Output the [X, Y] coordinate of the center of the cell containing the given text.  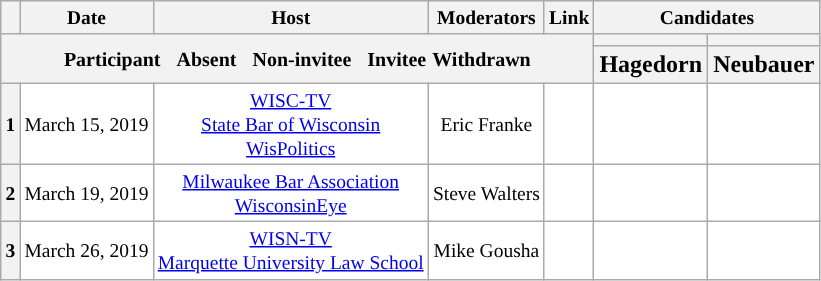
March 15, 2019 [86, 124]
Host [290, 18]
1 [10, 124]
Neubauer [764, 64]
Moderators [486, 18]
Link [568, 18]
Mike Gousha [486, 250]
March 26, 2019 [86, 250]
March 19, 2019 [86, 192]
Hagedorn [651, 64]
WISN-TVMarquette University Law School [290, 250]
Date [86, 18]
Eric Franke [486, 124]
Steve Walters [486, 192]
2 [10, 192]
Milwaukee Bar AssociationWisconsinEye [290, 192]
Candidates [707, 18]
WISC-TVState Bar of WisconsinWisPolitics [290, 124]
3 [10, 250]
Participant Absent Non-invitee Invitee Withdrawn [298, 58]
